Provide the (x, y) coordinate of the cell's center where the given text is located.  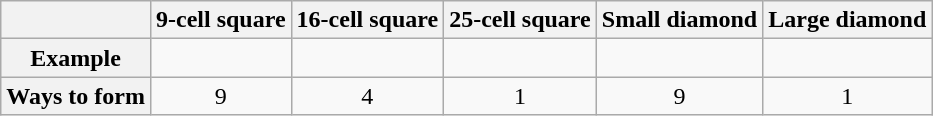
Example (76, 58)
Large diamond (848, 20)
Ways to form (76, 96)
4 (368, 96)
9-cell square (220, 20)
25-cell square (520, 20)
Small diamond (679, 20)
16-cell square (368, 20)
